Output the (x, y) coordinate of the center of the cell containing the given text.  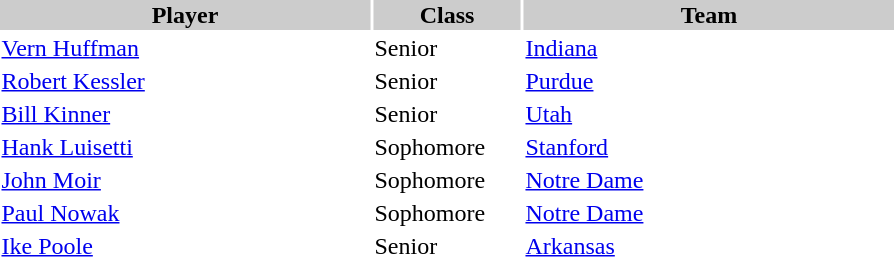
Paul Nowak (185, 213)
Utah (709, 114)
John Moir (185, 180)
Robert Kessler (185, 81)
Class (447, 15)
Bill Kinner (185, 114)
Stanford (709, 147)
Team (709, 15)
Purdue (709, 81)
Indiana (709, 48)
Player (185, 15)
Hank Luisetti (185, 147)
Vern Huffman (185, 48)
